Output the (X, Y) coordinate of the center of the cell containing the given text.  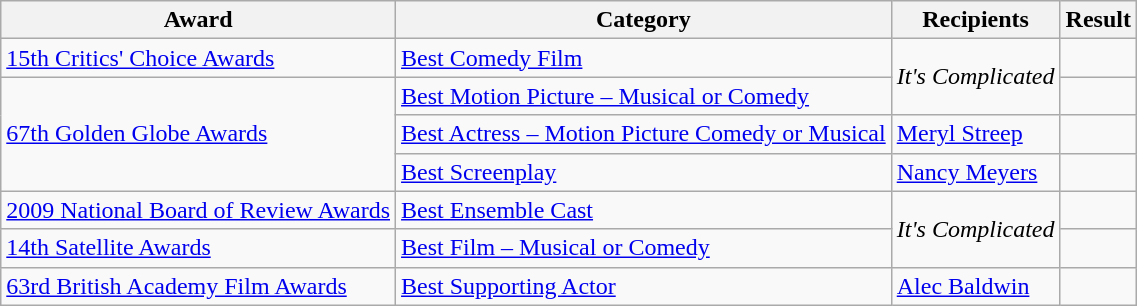
Alec Baldwin (976, 286)
Recipients (976, 20)
Best Ensemble Cast (644, 210)
Award (198, 20)
Best Actress – Motion Picture Comedy or Musical (644, 134)
Nancy Meyers (976, 172)
15th Critics' Choice Awards (198, 58)
Best Supporting Actor (644, 286)
Meryl Streep (976, 134)
Best Comedy Film (644, 58)
Result (1098, 20)
Category (644, 20)
Best Motion Picture – Musical or Comedy (644, 96)
Best Film – Musical or Comedy (644, 248)
14th Satellite Awards (198, 248)
2009 National Board of Review Awards (198, 210)
Best Screenplay (644, 172)
67th Golden Globe Awards (198, 134)
63rd British Academy Film Awards (198, 286)
